Search for the cell housing the specified text and yield its (X, Y) center coordinate. 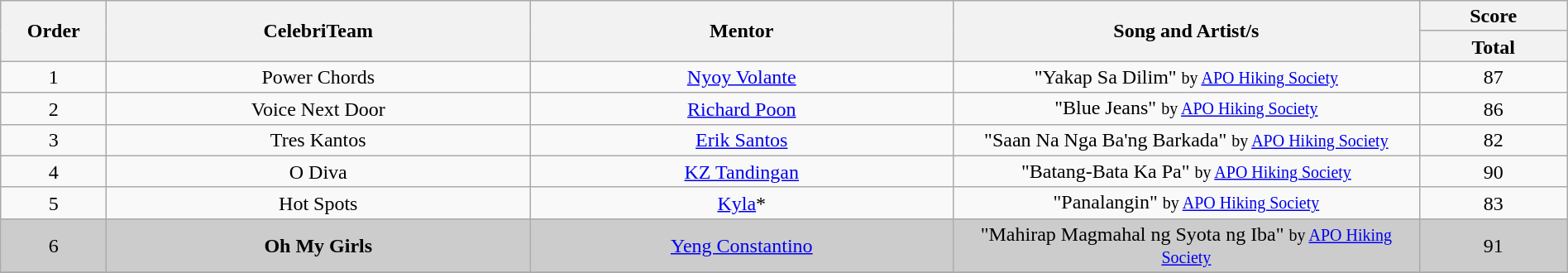
Erik Santos (742, 140)
2 (54, 108)
CelebriTeam (318, 31)
"Mahirap Magmahal ng Syota ng Iba" by APO Hiking Society (1186, 245)
91 (1494, 245)
Oh My Girls (318, 245)
6 (54, 245)
90 (1494, 171)
4 (54, 171)
1 (54, 77)
KZ Tandingan (742, 171)
Mentor (742, 31)
Hot Spots (318, 203)
"Blue Jeans" by APO Hiking Society (1186, 108)
Power Chords (318, 77)
Song and Artist/s (1186, 31)
Nyoy Volante (742, 77)
87 (1494, 77)
Voice Next Door (318, 108)
Total (1494, 46)
Score (1494, 17)
"Saan Na Nga Ba'ng Barkada" by APO Hiking Society (1186, 140)
Yeng Constantino (742, 245)
86 (1494, 108)
5 (54, 203)
O Diva (318, 171)
83 (1494, 203)
Kyla* (742, 203)
"Yakap Sa Dilim" by APO Hiking Society (1186, 77)
Richard Poon (742, 108)
"Panalangin" by APO Hiking Society (1186, 203)
Tres Kantos (318, 140)
Order (54, 31)
82 (1494, 140)
"Batang-Bata Ka Pa" by APO Hiking Society (1186, 171)
3 (54, 140)
